Capture the cell that displays the provided text and extract its (X, Y) central coordinate. 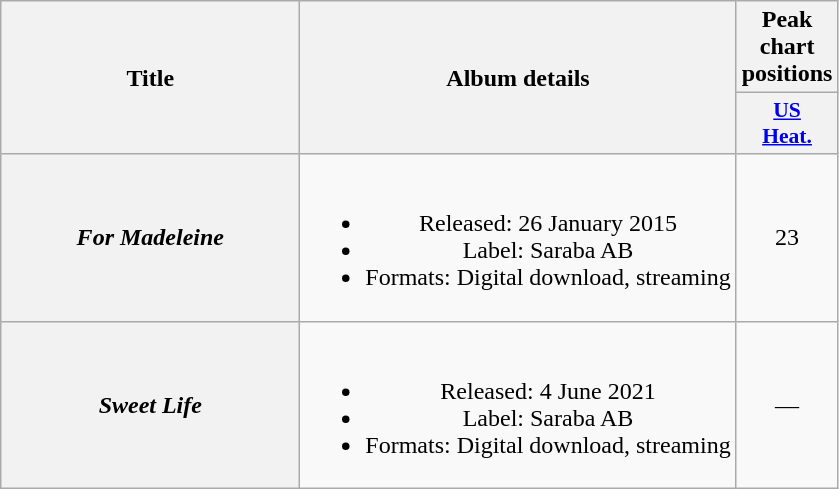
USHeat. (787, 124)
Album details (518, 78)
Title (150, 78)
Released: 4 June 2021Label: Saraba ABFormats: Digital download, streaming (518, 404)
Peak chart positions (787, 47)
— (787, 404)
23 (787, 238)
Released: 26 January 2015Label: Saraba ABFormats: Digital download, streaming (518, 238)
For Madeleine (150, 238)
Sweet Life (150, 404)
